Return the [x, y] coordinate for the center point of the cell that contains the specified text.  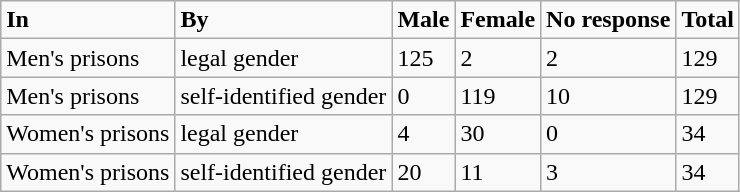
No response [608, 20]
Total [708, 20]
Female [498, 20]
By [284, 20]
In [88, 20]
11 [498, 172]
Male [424, 20]
10 [608, 96]
4 [424, 134]
3 [608, 172]
20 [424, 172]
125 [424, 58]
119 [498, 96]
30 [498, 134]
